Find where the given text appears and provide that cell's center as [X, Y] coordinate. 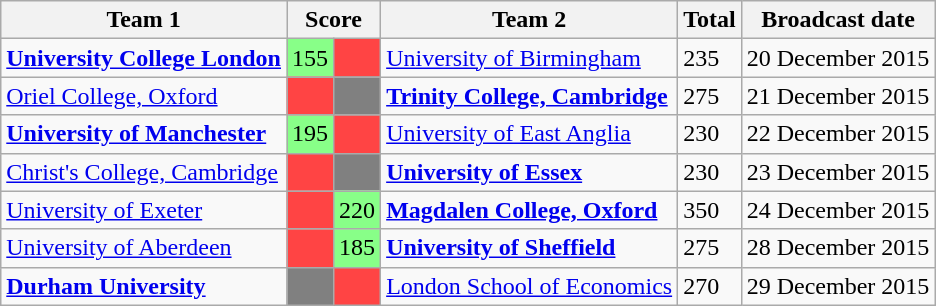
195 [310, 134]
University of Manchester [144, 134]
Team 1 [144, 20]
20 December 2015 [838, 58]
185 [358, 248]
Trinity College, Cambridge [530, 96]
University of Sheffield [530, 248]
Broadcast date [838, 20]
Team 2 [530, 20]
Total [710, 20]
220 [358, 210]
23 December 2015 [838, 172]
University of Exeter [144, 210]
235 [710, 58]
29 December 2015 [838, 286]
Christ's College, Cambridge [144, 172]
Oriel College, Oxford [144, 96]
270 [710, 286]
London School of Economics [530, 286]
350 [710, 210]
University of Essex [530, 172]
University of East Anglia [530, 134]
24 December 2015 [838, 210]
University of Birmingham [530, 58]
University of Aberdeen [144, 248]
22 December 2015 [838, 134]
University College London [144, 58]
Score [333, 20]
155 [310, 58]
21 December 2015 [838, 96]
Durham University [144, 286]
28 December 2015 [838, 248]
Magdalen College, Oxford [530, 210]
